Pinpoint the cell where the given text exists, returning its [x, y] midpoint coordinate. 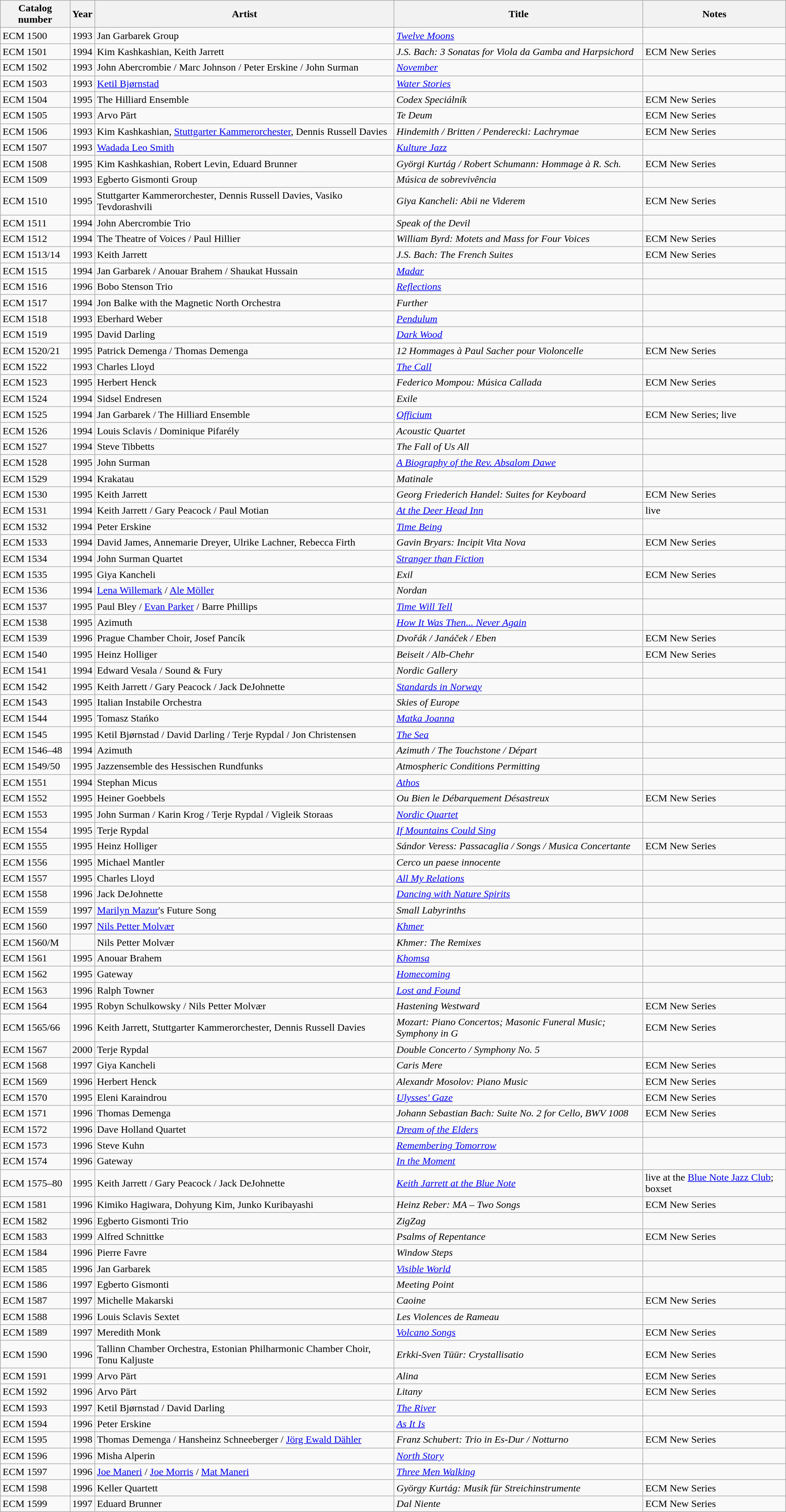
Alina [519, 1376]
Patrick Demenga / Thomas Demenga [244, 351]
Athos [519, 782]
Ou Bien le Débarquement Désastreux [519, 798]
Mozart: Piano Concertos; Masonic Funeral Music; Symphony in G [519, 1028]
ECM 1572 [35, 1129]
ECM 1565/66 [35, 1028]
The Theatre of Voices / Paul Hillier [244, 239]
Tomasz Stańko [244, 718]
Dark Wood [519, 335]
Cerco un paese innocente [519, 862]
ECM 1573 [35, 1145]
Louis Sclavis / Dominique Pifarély [244, 430]
Water Stories [519, 84]
ECM 1584 [35, 1252]
ECM 1545 [35, 735]
ECM 1597 [35, 1472]
Steve Kuhn [244, 1145]
Time Being [519, 527]
ECM 1590 [35, 1354]
Nordic Gallery [519, 670]
Matka Joanna [519, 718]
ECM 1594 [35, 1424]
Keller Quartett [244, 1488]
David James, Annemarie Dreyer, Ulrike Lachner, Rebecca Firth [244, 543]
Acoustic Quartet [519, 430]
ECM 1513/14 [35, 255]
ECM 1525 [35, 415]
Bobo Stenson Trio [244, 287]
Michelle Makarski [244, 1301]
Psalms of Repentance [519, 1236]
Steve Tibbetts [244, 446]
ECM 1526 [35, 430]
Egberto Gismonti Group [244, 179]
Keith Jarrett, Stuttgarter Kammerorchester, Dennis Russell Davies [244, 1028]
Thomas Demenga / Hansheinz Schneeberger / Jörg Ewald Dähler [244, 1440]
Jack DeJohnette [244, 894]
Visible World [519, 1269]
ECM 1562 [35, 974]
ECM 1517 [35, 303]
Joe Maneri / Joe Morris / Mat Maneri [244, 1472]
Lena Willemark / Ale Möller [244, 591]
Ketil Bjørnstad / David Darling [244, 1408]
Thomas Demenga [244, 1113]
ECM 1546–48 [35, 751]
Speak of the Devil [519, 223]
Three Men Walking [519, 1472]
ECM 1552 [35, 798]
Música de sobrevivência [519, 179]
Dancing with Nature Spirits [519, 894]
ECM 1570 [35, 1097]
ECM 1560/M [35, 942]
ECM 1507 [35, 147]
ECM 1555 [35, 846]
ECM 1592 [35, 1392]
ECM 1531 [35, 511]
Volcano Songs [519, 1333]
Ketil Bjørnstad [244, 84]
A Biography of the Rev. Absalom Dawe [519, 462]
John Abercrombie Trio [244, 223]
Atmospheric Conditions Permitting [519, 766]
Wadada Leo Smith [244, 147]
Ketil Bjørnstad / David Darling / Terje Rypdal / Jon Christensen [244, 735]
J.S. Bach: 3 Sonatas for Viola da Gamba and Harpsichord [519, 52]
Ralph Towner [244, 990]
ZigZag [519, 1221]
live at the Blue Note Jazz Club; boxset [714, 1183]
Kim Kashkashian, Stuttgarter Kammerorchester, Dennis Russell Davies [244, 131]
Keith Jarrett / Gary Peacock / Paul Motian [244, 511]
Györgi Kurtág / Robert Schumann: Hommage à R. Sch. [519, 163]
ECM 1506 [35, 131]
ECM 1551 [35, 782]
Codex Speciálník [519, 100]
ECM 1598 [35, 1488]
ECM 1538 [35, 622]
ECM 1529 [35, 478]
Kim Kashkashian, Keith Jarrett [244, 52]
Jan Garbarek Group [244, 36]
ECM New Series; live [714, 415]
Small Labyrinths [519, 910]
ECM 1559 [35, 910]
Remembering Tomorrow [519, 1145]
ECM 1549/50 [35, 766]
Louis Sclavis Sextet [244, 1317]
ECM 1571 [35, 1113]
Officium [519, 415]
Lost and Found [519, 990]
Misha Alperin [244, 1456]
Alfred Schnittke [244, 1236]
J.S. Bach: The French Suites [519, 255]
Marilyn Mazur's Future Song [244, 910]
Notes [714, 14]
Gavin Bryars: Incipit Vita Nova [519, 543]
Jon Balke with the Magnetic North Orchestra [244, 303]
Stranger than Fiction [519, 559]
Exil [519, 575]
Ulysses' Gaze [519, 1097]
ECM 1501 [35, 52]
Title [519, 14]
ECM 1544 [35, 718]
Khmer [519, 926]
ECM 1588 [35, 1317]
Dvořák / Janáček / Eben [519, 638]
Exile [519, 399]
ECM 1591 [35, 1376]
ECM 1587 [35, 1301]
Heinz Reber: MA – Two Songs [519, 1205]
William Byrd: Motets and Mass for Four Voices [519, 239]
Meeting Point [519, 1285]
Jazzensemble des Hessischen Rundfunks [244, 766]
ECM 1510 [35, 201]
Pendulum [519, 319]
In the Moment [519, 1161]
Dal Niente [519, 1504]
November [519, 68]
Khmer: The Remixes [519, 942]
Robyn Schulkowsky / Nils Petter Molvær [244, 1006]
Sándor Veress: Passacaglia / Songs / Musica Concertante [519, 846]
Edward Vesala / Sound & Fury [244, 670]
ECM 1537 [35, 606]
ECM 1528 [35, 462]
ECM 1532 [35, 527]
Further [519, 303]
ECM 1543 [35, 702]
Catalog number [35, 14]
The Sea [519, 735]
Litany [519, 1392]
Erkki-Sven Tüür: Crystallisatio [519, 1354]
Krakatau [244, 478]
ECM 1557 [35, 878]
ECM 1516 [35, 287]
Eberhard Weber [244, 319]
Dave Holland Quartet [244, 1129]
Caris Mere [519, 1066]
ECM 1535 [35, 575]
ECM 1567 [35, 1050]
Sidsel Endresen [244, 399]
At the Deer Head Inn [519, 511]
Eduard Brunner [244, 1504]
2000 [82, 1050]
Michael Mantler [244, 862]
ECM 1534 [35, 559]
Matinale [519, 478]
ECM 1586 [35, 1285]
ECM 1519 [35, 335]
Tallinn Chamber Orchestra, Estonian Philharmonic Chamber Choir, Tonu Kaljuste [244, 1354]
John Surman Quartet [244, 559]
ECM 1527 [35, 446]
ECM 1564 [35, 1006]
ECM 1541 [35, 670]
ECM 1563 [35, 990]
Stuttgarter Kammerorchester, Dennis Russell Davies, Vasiko Tevdorashvili [244, 201]
ECM 1524 [35, 399]
Les Violences de Rameau [519, 1317]
Homecoming [519, 974]
ECM 1515 [35, 271]
Federico Mompou: Música Callada [519, 383]
Skies of Europe [519, 702]
Hastening Westward [519, 1006]
ECM 1596 [35, 1456]
ECM 1503 [35, 84]
ECM 1558 [35, 894]
The Hilliard Ensemble [244, 100]
Egberto Gismonti [244, 1285]
The Fall of Us All [519, 446]
ECM 1539 [35, 638]
Kim Kashkashian, Robert Levin, Eduard Brunner [244, 163]
ECM 1508 [35, 163]
Nordan [519, 591]
live [714, 511]
The River [519, 1408]
ECM 1556 [35, 862]
North Story [519, 1456]
Caoine [519, 1301]
ECM 1533 [35, 543]
ECM 1504 [35, 100]
Johann Sebastian Bach: Suite No. 2 for Cello, BWV 1008 [519, 1113]
Kulture Jazz [519, 147]
Pierre Favre [244, 1252]
ECM 1520/21 [35, 351]
All My Relations [519, 878]
ECM 1595 [35, 1440]
ECM 1582 [35, 1221]
John Abercrombie / Marc Johnson / Peter Erskine / John Surman [244, 68]
ECM 1553 [35, 814]
ECM 1523 [35, 383]
ECM 1512 [35, 239]
ECM 1593 [35, 1408]
How It Was Then... Never Again [519, 622]
Georg Friederich Handel: Suites for Keyboard [519, 495]
ECM 1583 [35, 1236]
Jan Garbarek / Anouar Brahem / Shaukat Hussain [244, 271]
Te Deum [519, 115]
Nordic Quartet [519, 814]
Meredith Monk [244, 1333]
ECM 1581 [35, 1205]
Alexandr Mosolov: Piano Music [519, 1081]
Standards in Norway [519, 686]
Anouar Brahem [244, 958]
Franz Schubert: Trio in Es-Dur / Notturno [519, 1440]
ECM 1554 [35, 830]
ECM 1502 [35, 68]
David Darling [244, 335]
Kimiko Hagiwara, Dohyung Kim, Junko Kuribayashi [244, 1205]
ECM 1569 [35, 1081]
Time Will Tell [519, 606]
Jan Garbarek / The Hilliard Ensemble [244, 415]
Egberto Gismonti Trio [244, 1221]
Reflections [519, 287]
ECM 1561 [35, 958]
Italian Instabile Orchestra [244, 702]
Hindemith / Britten / Penderecki: Lachrymae [519, 131]
Double Concerto / Symphony No. 5 [519, 1050]
Azimuth / The Touchstone / Départ [519, 751]
Giya Kancheli: Abii ne Viderem [519, 201]
ECM 1509 [35, 179]
ECM 1522 [35, 367]
ECM 1500 [35, 36]
ECM 1511 [35, 223]
ECM 1574 [35, 1161]
ECM 1568 [35, 1066]
Madar [519, 271]
Eleni Karaindrou [244, 1097]
Khomsa [519, 958]
Artist [244, 14]
ECM 1599 [35, 1504]
12 Hommages à Paul Sacher pour Violoncelle [519, 351]
1998 [82, 1440]
Year [82, 14]
The Call [519, 367]
ECM 1542 [35, 686]
Paul Bley / Evan Parker / Barre Phillips [244, 606]
ECM 1536 [35, 591]
György Kurtág: Musik für Streichinstrumente [519, 1488]
Stephan Micus [244, 782]
Heiner Goebbels [244, 798]
ECM 1505 [35, 115]
If Mountains Could Sing [519, 830]
ECM 1518 [35, 319]
Jan Garbarek [244, 1269]
ECM 1589 [35, 1333]
ECM 1540 [35, 654]
Window Steps [519, 1252]
Keith Jarrett at the Blue Note [519, 1183]
John Surman / Karin Krog / Terje Rypdal / Vigleik Storaas [244, 814]
As It Is [519, 1424]
ECM 1585 [35, 1269]
ECM 1560 [35, 926]
ECM 1575–80 [35, 1183]
John Surman [244, 462]
Beiseit / Alb-Chehr [519, 654]
Dream of the Elders [519, 1129]
Twelve Moons [519, 36]
ECM 1530 [35, 495]
Prague Chamber Choir, Josef Pancík [244, 638]
